Determine the [x, y] coordinate at the center of the cell enclosing the given text.  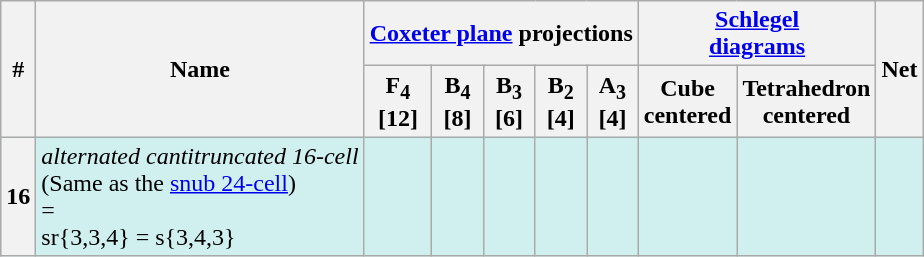
Cubecentered [688, 102]
B3[6] [509, 102]
Coxeter plane projections [501, 34]
Schlegeldiagrams [757, 34]
Net [900, 69]
16 [18, 196]
alternated cantitruncated 16-cell(Same as the snub 24-cell) = sr{3,3,4} = s{3,4,3} [200, 196]
A3[4] [613, 102]
# [18, 69]
Tetrahedroncentered [806, 102]
B4[8] [458, 102]
B2[4] [561, 102]
Name [200, 69]
F4[12] [398, 102]
